Scan for the cell matching the given text and deliver its [x, y] coordinate at center. 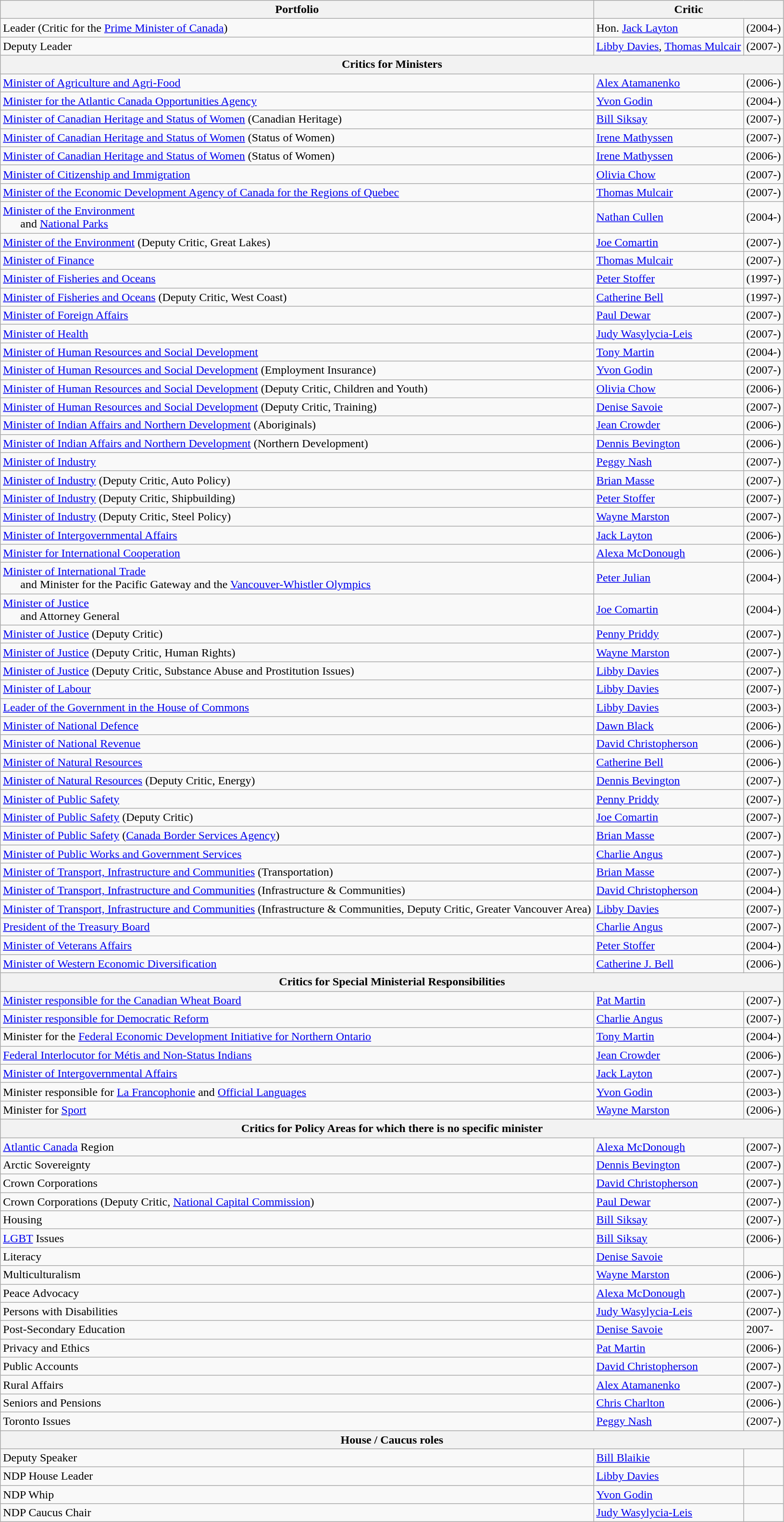
Catherine J. Bell [669, 964]
Minister of Industry [297, 462]
LGBT Issues [297, 1238]
Minister responsible for Democratic Reform [297, 1019]
Minister of Justice (Deputy Critic, Substance Abuse and Prostitution Issues) [297, 671]
Crown Corporations [297, 1183]
NDP Whip [297, 1495]
Minister of Human Resources and Social Development (Employment Insurance) [297, 370]
Multiculturalism [297, 1275]
Minister of Industry (Deputy Critic, Steel Policy) [297, 516]
Rural Affairs [297, 1384]
Minister of Labour [297, 689]
Toronto Issues [297, 1421]
Nathan Cullen [669, 217]
Bill Blaikie [669, 1458]
Post-Secondary Education [297, 1330]
Literacy [297, 1257]
Minister of Public Safety (Canada Border Services Agency) [297, 835]
Minister of Transport, Infrastructure and Communities (Transportation) [297, 872]
NDP House Leader [297, 1476]
Minister of Transport, Infrastructure and Communities (Infrastructure & Communities) [297, 891]
Portfolio [297, 10]
Minister of Transport, Infrastructure and Communities (Infrastructure & Communities, Deputy Critic, Greater Vancouver Area) [297, 909]
Minister of Fisheries and Oceans [297, 279]
Minister of the Environment and National Parks [297, 217]
Minister of Health [297, 334]
Critics for Policy Areas for which there is no specific minister [392, 1128]
Minister of Citizenship and Immigration [297, 174]
Hon. Jack Layton [669, 28]
Crown Corporations (Deputy Critic, National Capital Commission) [297, 1202]
Minister of Public Safety [297, 799]
Federal Interlocutor for Métis and Non-Status Indians [297, 1055]
Minister of Natural Resources (Deputy Critic, Energy) [297, 780]
Minister of National Revenue [297, 744]
Minister for the Federal Economic Development Initiative for Northern Ontario [297, 1037]
Critics for Special Ministerial Responsibilities [392, 982]
Minister of Human Resources and Social Development (Deputy Critic, Children and Youth) [297, 389]
Libby Davies, Thomas Mulcair [669, 46]
Minister of the Environment (Deputy Critic, Great Lakes) [297, 242]
Deputy Leader [297, 46]
Minister of Canadian Heritage and Status of Women (Canadian Heritage) [297, 119]
Minister of the Economic Development Agency of Canada for the Regions of Quebec [297, 192]
Chris Charlton [669, 1403]
Minister for Sport [297, 1110]
Minister of Fisheries and Oceans (Deputy Critic, West Coast) [297, 297]
Persons with Disabilities [297, 1311]
Minister of Indian Affairs and Northern Development (Northern Development) [297, 443]
2007- [763, 1330]
Minister of Human Resources and Social Development (Deputy Critic, Training) [297, 407]
NDP Caucus Chair [297, 1513]
Critics for Ministers [392, 64]
Minister of Justice (Deputy Critic, Human Rights) [297, 653]
Minister of International Trade and Minister for the Pacific Gateway and the Vancouver-Whistler Olympics [297, 578]
Deputy Speaker [297, 1458]
Critic [688, 10]
Seniors and Pensions [297, 1403]
Minister of Natural Resources [297, 762]
Atlantic Canada Region [297, 1147]
Minister for the Atlantic Canada Opportunities Agency [297, 101]
Minister responsible for La Francophonie and Official Languages [297, 1092]
Minister for International Cooperation [297, 553]
Housing [297, 1220]
Minister of Industry (Deputy Critic, Auto Policy) [297, 480]
Minister of Indian Affairs and Northern Development (Aboriginals) [297, 425]
Minister of National Defence [297, 726]
Minister of Justice (Deputy Critic) [297, 634]
Minister of Agriculture and Agri-Food [297, 83]
Minister of Justice and Attorney General [297, 610]
Minister of Industry (Deputy Critic, Shipbuilding) [297, 498]
Minister of Finance [297, 261]
Minister of Public Works and Government Services [297, 854]
President of the Treasury Board [297, 927]
Minister responsible for the Canadian Wheat Board [297, 1000]
Minister of Public Safety (Deputy Critic) [297, 817]
Leader (Critic for the Prime Minister of Canada) [297, 28]
House / Caucus roles [392, 1439]
Minister of Veterans Affairs [297, 945]
Minister of Human Resources and Social Development [297, 352]
Peter Julian [669, 578]
Arctic Sovereignty [297, 1165]
Privacy and Ethics [297, 1348]
Public Accounts [297, 1366]
Leader of the Government in the House of Commons [297, 707]
Dawn Black [669, 726]
Minister of Western Economic Diversification [297, 964]
Minister of Foreign Affairs [297, 315]
Peace Advocacy [297, 1293]
